Locate the cell with the specified text and output its (X, Y) center coordinate. 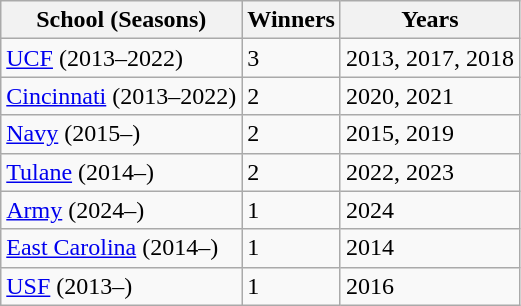
Navy (2015–) (122, 134)
2022, 2023 (430, 172)
Winners (292, 20)
2013, 2017, 2018 (430, 58)
3 (292, 58)
2020, 2021 (430, 96)
Army (2024–) (122, 210)
2024 (430, 210)
School (Seasons) (122, 20)
2016 (430, 286)
East Carolina (2014–) (122, 248)
Tulane (2014–) (122, 172)
2015, 2019 (430, 134)
Cincinnati (2013–2022) (122, 96)
2014 (430, 248)
UCF (2013–2022) (122, 58)
USF (2013–) (122, 286)
Years (430, 20)
